Extract the [x, y] coordinate from the center of the cell holding the provided text.  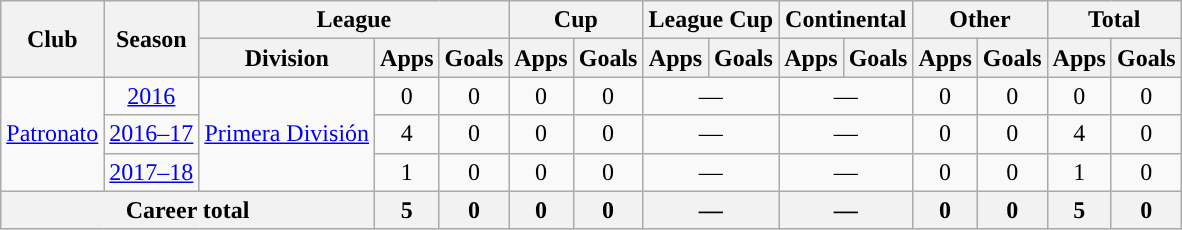
Other [980, 20]
League Cup [711, 20]
2017–18 [152, 172]
Career total [188, 210]
Patronato [52, 134]
2016–17 [152, 134]
2016 [152, 96]
Division [287, 58]
Total [1114, 20]
Cup [576, 20]
Continental [846, 20]
League [354, 20]
Club [52, 39]
Season [152, 39]
Primera División [287, 134]
